Detect which cell encompasses the target text, then output its [x, y] center coordinate. 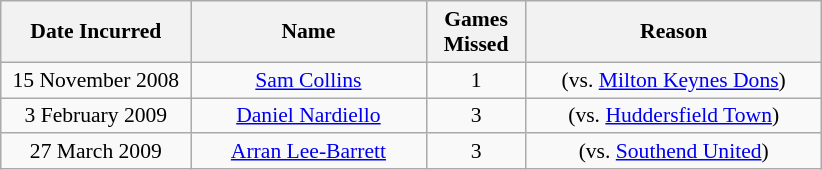
27 March 2009 [96, 152]
Arran Lee-Barrett [308, 152]
1 [476, 80]
Games Missed [476, 32]
(vs. Southend United) [674, 152]
(vs. Milton Keynes Dons) [674, 80]
3 February 2009 [96, 116]
Reason [674, 32]
15 November 2008 [96, 80]
Name [308, 32]
Date Incurred [96, 32]
(vs. Huddersfield Town) [674, 116]
Daniel Nardiello [308, 116]
Sam Collins [308, 80]
